Find where the given text appears and provide that cell's center as (x, y) coordinate. 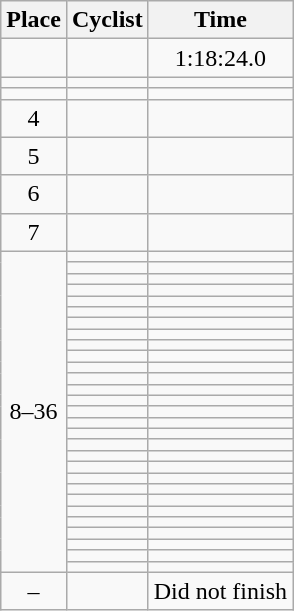
4 (34, 118)
Time (220, 20)
– (34, 591)
Cyclist (107, 20)
1:18:24.0 (220, 58)
8–36 (34, 412)
5 (34, 156)
Did not finish (220, 591)
6 (34, 194)
Place (34, 20)
7 (34, 232)
